Determine the (X, Y) coordinate at the center of the cell enclosing the given text.  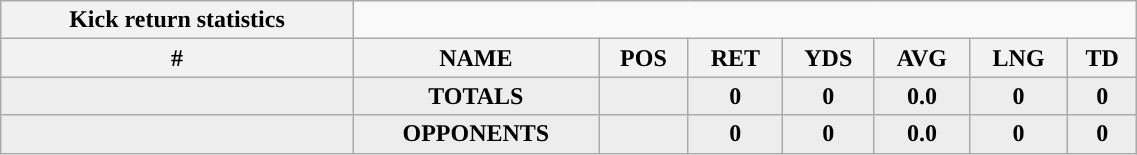
AVG (922, 58)
RET (735, 58)
NAME (476, 58)
TD (1102, 58)
# (177, 58)
OPPONENTS (476, 134)
TOTALS (476, 96)
LNG (1019, 58)
POS (644, 58)
Kick return statistics (177, 20)
YDS (828, 58)
